Detect which cell encompasses the target text, then output its [x, y] center coordinate. 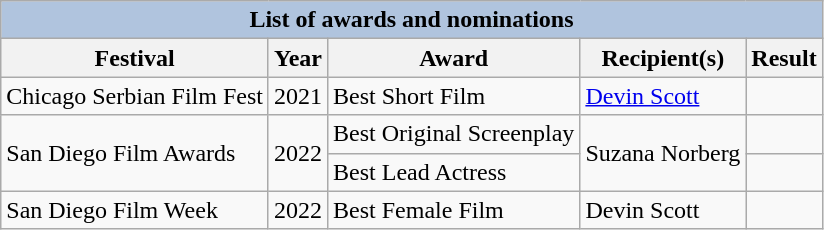
Best Original Screenplay [454, 134]
Best Female Film [454, 210]
Result [784, 58]
San Diego Film Awards [135, 153]
Festival [135, 58]
Award [454, 58]
Suzana Norberg [663, 153]
Year [298, 58]
List of awards and nominations [412, 20]
2021 [298, 96]
San Diego Film Week [135, 210]
Chicago Serbian Film Fest [135, 96]
Recipient(s) [663, 58]
Best Short Film [454, 96]
Best Lead Actress [454, 172]
